Return (x, y) of the center of cell containing provided text 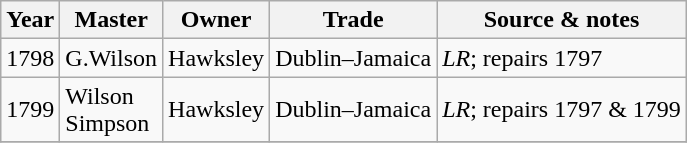
Master (112, 20)
LR; repairs 1797 & 1799 (562, 110)
Trade (354, 20)
1799 (30, 110)
WilsonSimpson (112, 110)
LR; repairs 1797 (562, 58)
G.Wilson (112, 58)
Source & notes (562, 20)
Owner (216, 20)
1798 (30, 58)
Year (30, 20)
